Return the (x, y) coordinate for the center point of the cell that contains the specified text.  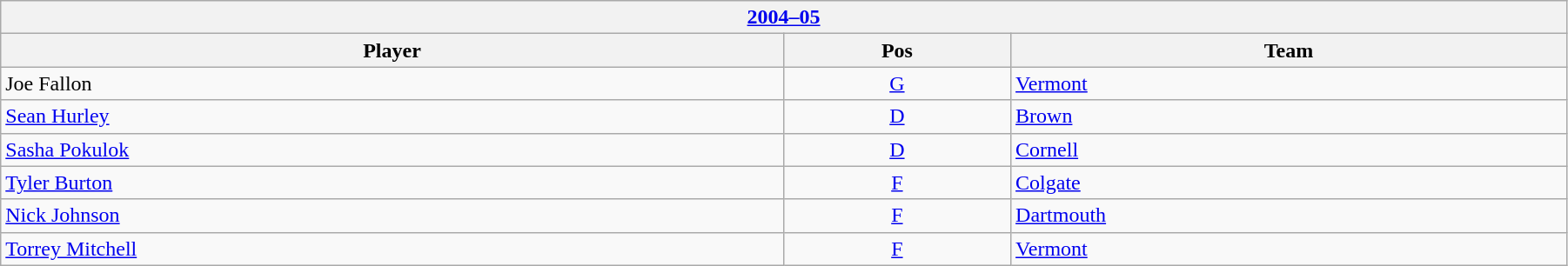
Cornell (1290, 150)
Sasha Pokulok (392, 150)
Brown (1290, 116)
Colgate (1290, 183)
Nick Johnson (392, 216)
2004–05 (784, 17)
Joe Fallon (392, 83)
Tyler Burton (392, 183)
Dartmouth (1290, 216)
Pos (896, 50)
Sean Hurley (392, 116)
Team (1290, 50)
G (896, 83)
Torrey Mitchell (392, 249)
Player (392, 50)
